Return the (x, y) coordinate for the center point of the cell that contains the specified text.  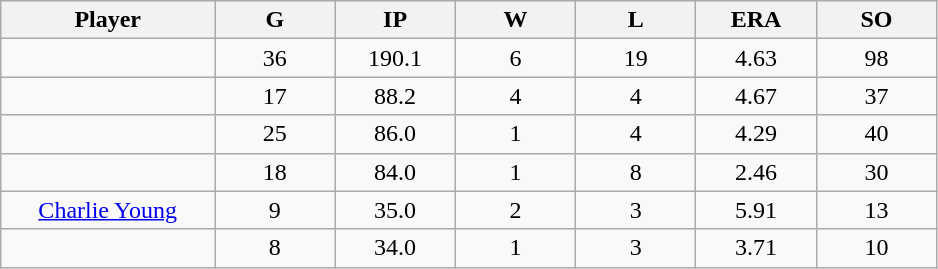
36 (275, 58)
10 (876, 248)
SO (876, 20)
18 (275, 172)
84.0 (395, 172)
4.67 (756, 96)
30 (876, 172)
L (636, 20)
35.0 (395, 210)
190.1 (395, 58)
4.29 (756, 134)
19 (636, 58)
Charlie Young (108, 210)
86.0 (395, 134)
9 (275, 210)
G (275, 20)
37 (876, 96)
25 (275, 134)
3.71 (756, 248)
4.63 (756, 58)
6 (515, 58)
34.0 (395, 248)
13 (876, 210)
88.2 (395, 96)
40 (876, 134)
IP (395, 20)
ERA (756, 20)
2.46 (756, 172)
Player (108, 20)
2 (515, 210)
5.91 (756, 210)
17 (275, 96)
W (515, 20)
98 (876, 58)
